Determine the [X, Y] coordinate at the center of the cell enclosing the given text.  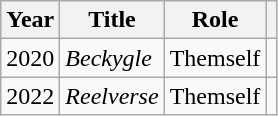
Beckygle [112, 58]
2020 [30, 58]
2022 [30, 96]
Reelverse [112, 96]
Role [215, 20]
Year [30, 20]
Title [112, 20]
